Determine the [X, Y] coordinate at the center of the cell enclosing the given text.  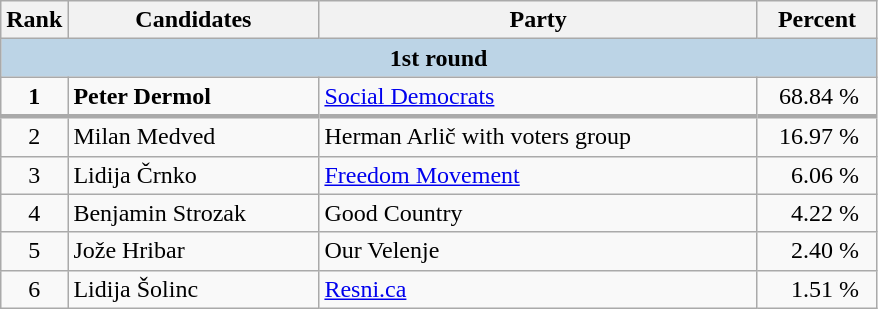
1.51 % [816, 289]
Party [538, 20]
6 [34, 289]
1st round [439, 58]
Lidija Črnko [194, 175]
16.97 % [816, 136]
6.06 % [816, 175]
Good Country [538, 213]
Social Democrats [538, 97]
Percent [816, 20]
Our Velenje [538, 251]
Resni.ca [538, 289]
3 [34, 175]
Rank [34, 20]
2.40 % [816, 251]
Jože Hribar [194, 251]
Milan Medved [194, 136]
2 [34, 136]
Lidija Šolinc [194, 289]
Freedom Movement [538, 175]
Herman Arlič with voters group [538, 136]
1 [34, 97]
Benjamin Strozak [194, 213]
4.22 % [816, 213]
Candidates [194, 20]
5 [34, 251]
4 [34, 213]
68.84 % [816, 97]
Peter Dermol [194, 97]
